Scan for the cell matching the given text and deliver its (x, y) coordinate at center. 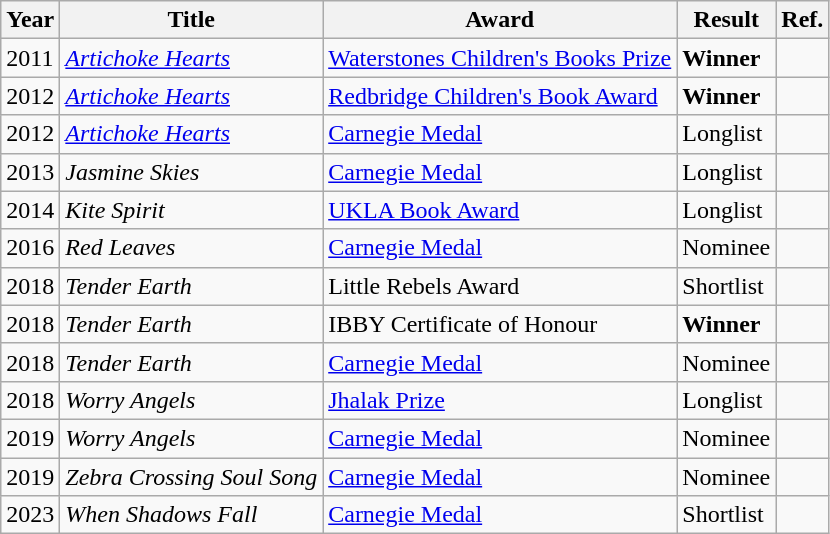
Jasmine Skies (192, 172)
Red Leaves (192, 248)
Waterstones Children's Books Prize (500, 58)
2014 (30, 210)
Title (192, 20)
2013 (30, 172)
2023 (30, 515)
IBBY Certificate of Honour (500, 324)
Result (726, 20)
Kite Spirit (192, 210)
2016 (30, 248)
Jhalak Prize (500, 400)
UKLA Book Award (500, 210)
Award (500, 20)
Zebra Crossing Soul Song (192, 477)
Ref. (802, 20)
2011 (30, 58)
Redbridge Children's Book Award (500, 96)
Little Rebels Award (500, 286)
Year (30, 20)
When Shadows Fall (192, 515)
